Return the [x, y] coordinate for the center point of the cell that contains the specified text.  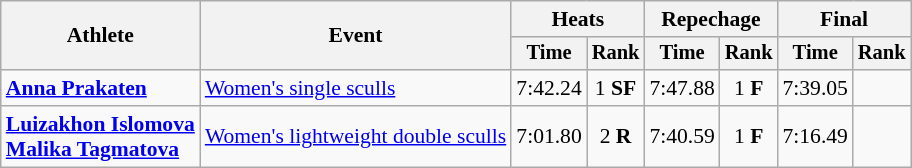
7:16.49 [814, 136]
Event [356, 36]
Women's lightweight double sculls [356, 136]
Heats [578, 19]
Luizakhon IslomovaMalika Tagmatova [100, 136]
7:47.88 [682, 88]
Anna Prakaten [100, 88]
7:42.24 [548, 88]
7:39.05 [814, 88]
Final [844, 19]
Athlete [100, 36]
Repechage [710, 19]
7:01.80 [548, 136]
1 SF [616, 88]
2 R [616, 136]
7:40.59 [682, 136]
Women's single sculls [356, 88]
